Search for the cell housing the specified text and yield its (x, y) center coordinate. 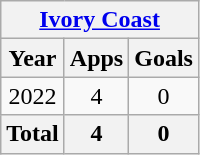
Year (33, 58)
Apps (96, 58)
Total (33, 134)
2022 (33, 96)
Goals (164, 58)
Ivory Coast (100, 20)
